Pinpoint the cell where the given text exists, returning its [X, Y] midpoint coordinate. 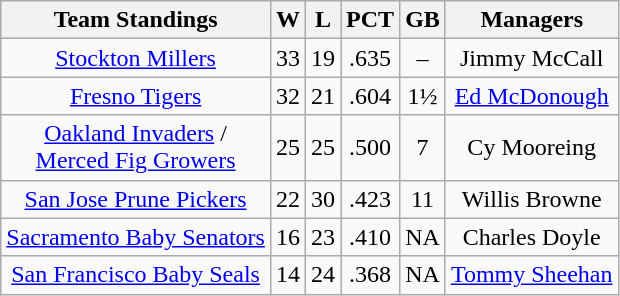
San Francisco Baby Seals [136, 275]
Cy Mooreing [532, 148]
24 [322, 275]
16 [288, 237]
Willis Browne [532, 199]
.635 [370, 58]
San Jose Prune Pickers [136, 199]
11 [423, 199]
23 [322, 237]
7 [423, 148]
Managers [532, 20]
Oakland Invaders / Merced Fig Growers [136, 148]
PCT [370, 20]
Sacramento Baby Senators [136, 237]
33 [288, 58]
Fresno Tigers [136, 96]
.604 [370, 96]
19 [322, 58]
Stockton Millers [136, 58]
.500 [370, 148]
14 [288, 275]
Charles Doyle [532, 237]
– [423, 58]
Tommy Sheehan [532, 275]
21 [322, 96]
.410 [370, 237]
Team Standings [136, 20]
Ed McDonough [532, 96]
1½ [423, 96]
.368 [370, 275]
30 [322, 199]
22 [288, 199]
.423 [370, 199]
W [288, 20]
32 [288, 96]
Jimmy McCall [532, 58]
GB [423, 20]
L [322, 20]
